Return [x, y] of the center of cell containing provided text 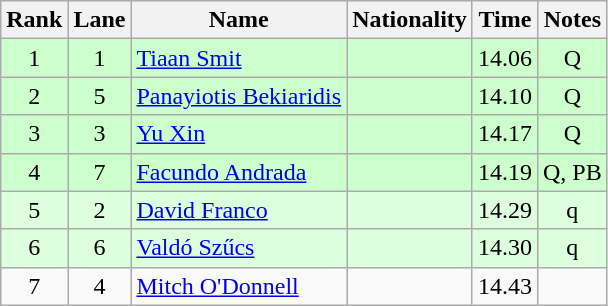
Facundo Andrada [239, 172]
14.17 [504, 134]
14.19 [504, 172]
Lane [100, 20]
14.30 [504, 248]
Valdó Szűcs [239, 248]
Name [239, 20]
Q, PB [572, 172]
Panayiotis Bekiaridis [239, 96]
14.29 [504, 210]
Yu Xin [239, 134]
14.43 [504, 286]
Nationality [410, 20]
Tiaan Smit [239, 58]
14.10 [504, 96]
Time [504, 20]
David Franco [239, 210]
Notes [572, 20]
14.06 [504, 58]
Rank [34, 20]
Mitch O'Donnell [239, 286]
